Capture the cell that displays the provided text and extract its [X, Y] central coordinate. 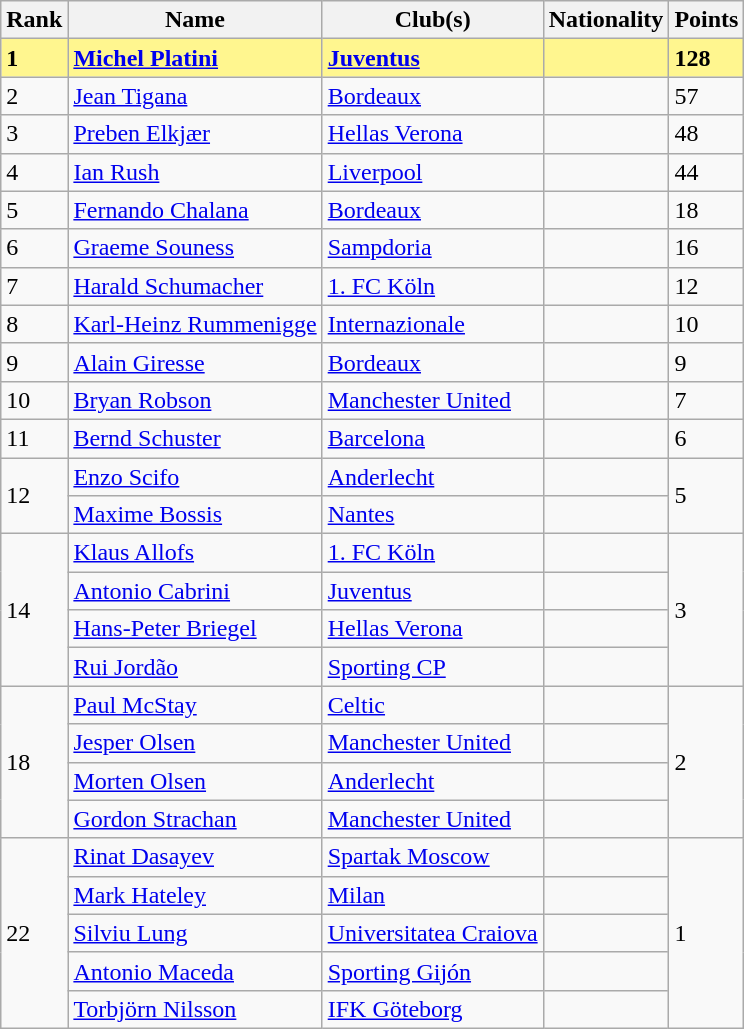
Rinat Dasayev [195, 857]
Nantes [432, 515]
Paul McStay [195, 705]
Silviu Lung [195, 933]
Karl-Heinz Rummenigge [195, 324]
Rui Jordão [195, 667]
11 [34, 438]
Club(s) [432, 20]
Sampdoria [432, 248]
Maxime Bossis [195, 515]
16 [706, 248]
Sporting CP [432, 667]
Bernd Schuster [195, 438]
22 [34, 933]
48 [706, 134]
Sporting Gijón [432, 971]
Michel Platini [195, 58]
128 [706, 58]
Morten Olsen [195, 781]
Jesper Olsen [195, 743]
Liverpool [432, 172]
Alain Giresse [195, 362]
Ian Rush [195, 172]
8 [34, 324]
Preben Elkjær [195, 134]
44 [706, 172]
Barcelona [432, 438]
Nationality [606, 20]
Antonio Cabrini [195, 591]
Gordon Strachan [195, 819]
Spartak Moscow [432, 857]
57 [706, 96]
Graeme Souness [195, 248]
Torbjörn Nilsson [195, 1009]
Mark Hateley [195, 895]
Enzo Scifo [195, 477]
Universitatea Craiova [432, 933]
Milan [432, 895]
Rank [34, 20]
Klaus Allofs [195, 553]
Harald Schumacher [195, 286]
Antonio Maceda [195, 971]
IFK Göteborg [432, 1009]
Bryan Robson [195, 400]
Hans-Peter Briegel [195, 629]
Jean Tigana [195, 96]
4 [34, 172]
14 [34, 610]
Fernando Chalana [195, 210]
Points [706, 20]
Internazionale [432, 324]
Celtic [432, 705]
Name [195, 20]
